Identify which cell holds the provided text, then report its (X, Y) central coordinate. 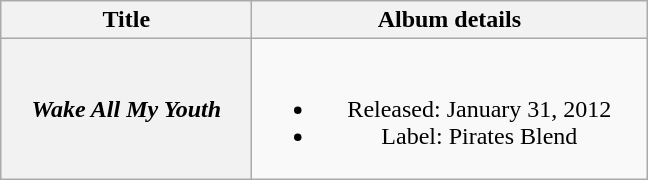
Released: January 31, 2012Label: Pirates Blend (450, 109)
Album details (450, 20)
Title (126, 20)
Wake All My Youth (126, 109)
